Return the [X, Y] coordinate for the center point of the cell that contains the specified text.  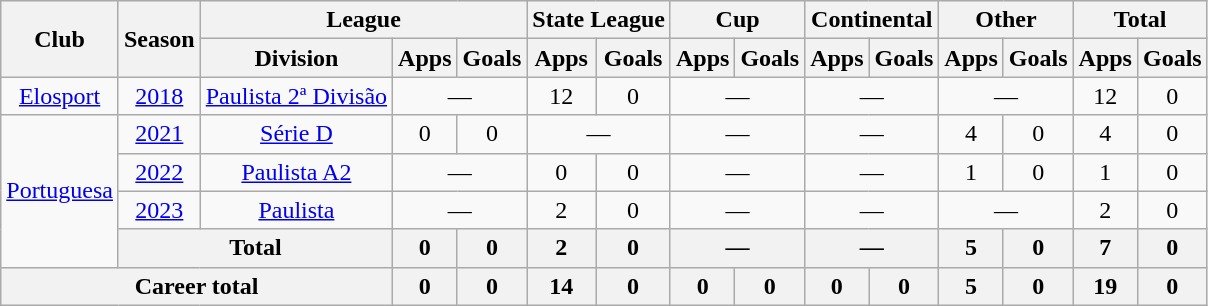
2022 [159, 172]
2021 [159, 134]
Cup [737, 20]
Série D [296, 134]
Club [60, 39]
19 [1105, 286]
Paulista [296, 210]
2023 [159, 210]
Season [159, 39]
14 [562, 286]
Portuguesa [60, 191]
2018 [159, 96]
Continental [872, 20]
League [364, 20]
7 [1105, 248]
State League [599, 20]
Elosport [60, 96]
Other [1006, 20]
Paulista 2ª Divisão [296, 96]
Career total [197, 286]
Paulista A2 [296, 172]
Division [296, 58]
